Pinpoint the cell where the given text exists, returning its [x, y] midpoint coordinate. 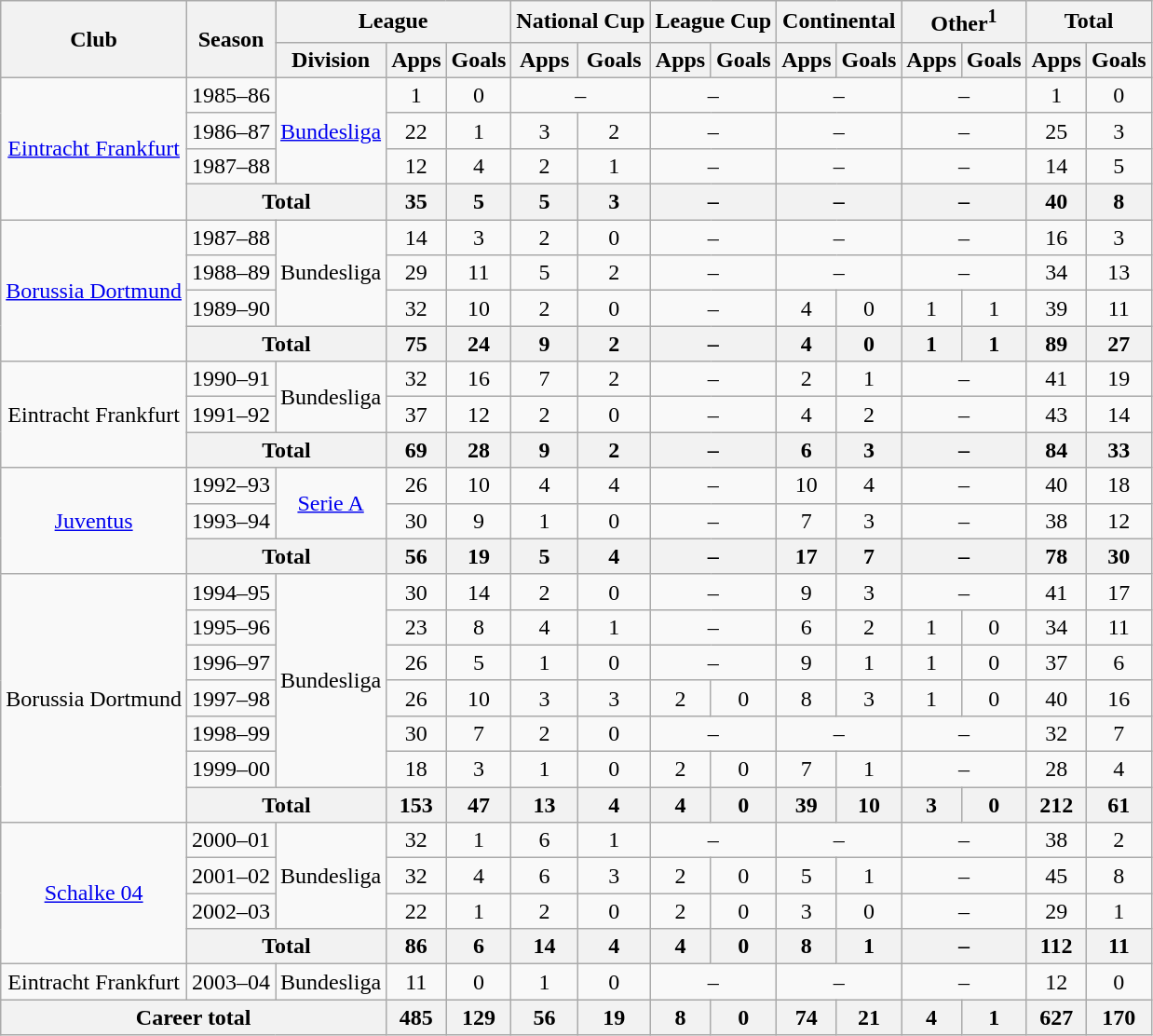
1985–86 [231, 95]
Division [332, 60]
1997–98 [231, 698]
24 [479, 344]
Juventus [94, 521]
21 [869, 1017]
69 [416, 450]
1988–89 [231, 273]
47 [479, 805]
1996–97 [231, 662]
43 [1056, 415]
170 [1119, 1017]
45 [1056, 876]
2000–01 [231, 840]
2002–03 [231, 911]
153 [416, 805]
1995–96 [231, 627]
89 [1056, 344]
Season [231, 39]
84 [1056, 450]
112 [1056, 947]
League [393, 22]
1986–87 [231, 130]
33 [1119, 450]
35 [416, 202]
86 [416, 947]
League Cup [713, 22]
485 [416, 1017]
1993–94 [231, 521]
74 [807, 1017]
2001–02 [231, 876]
Continental [839, 22]
627 [1056, 1017]
Career total [194, 1017]
25 [1056, 130]
61 [1119, 805]
1999–00 [231, 770]
1991–92 [231, 415]
75 [416, 344]
Serie A [332, 503]
Club [94, 39]
1992–93 [231, 485]
1998–99 [231, 733]
78 [1056, 556]
129 [479, 1017]
2003–04 [231, 982]
1990–91 [231, 379]
Schalke 04 [94, 893]
National Cup [581, 22]
212 [1056, 805]
1994–95 [231, 592]
23 [416, 627]
1989–90 [231, 308]
27 [1119, 344]
Other1 [964, 22]
